Detect which cell encompasses the target text, then output its (x, y) center coordinate. 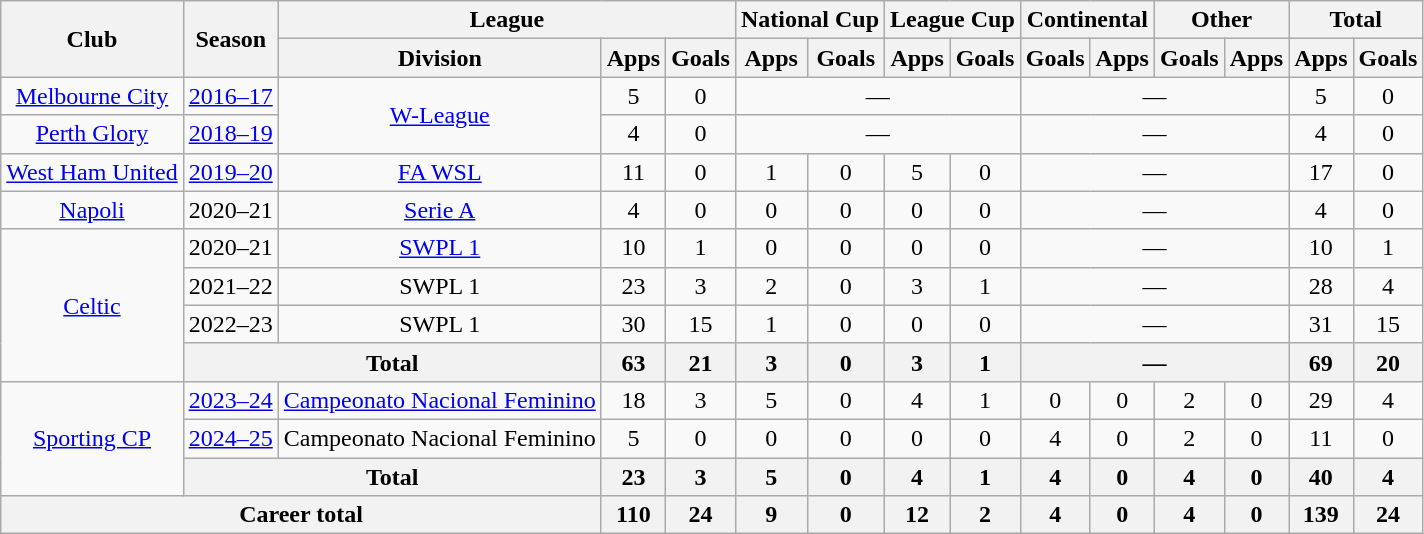
21 (701, 362)
17 (1321, 172)
2016–17 (230, 96)
9 (771, 515)
2024–25 (230, 438)
Division (440, 58)
12 (918, 515)
Serie A (440, 210)
Club (92, 39)
63 (633, 362)
Sporting CP (92, 438)
20 (1388, 362)
Melbourne City (92, 96)
30 (633, 324)
League (506, 20)
18 (633, 400)
110 (633, 515)
40 (1321, 477)
2023–24 (230, 400)
31 (1321, 324)
Other (1221, 20)
Napoli (92, 210)
Career total (301, 515)
28 (1321, 286)
W-League (440, 115)
FA WSL (440, 172)
2019–20 (230, 172)
Perth Glory (92, 134)
2022–23 (230, 324)
West Ham United (92, 172)
Continental (1087, 20)
2018–19 (230, 134)
2021–22 (230, 286)
Season (230, 39)
29 (1321, 400)
National Cup (810, 20)
Celtic (92, 305)
League Cup (953, 20)
139 (1321, 515)
69 (1321, 362)
